Search for the cell housing the specified text and yield its (X, Y) center coordinate. 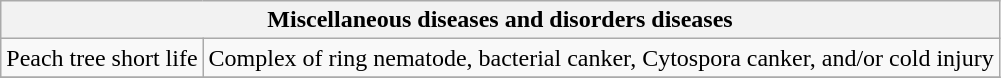
Peach tree short life (102, 58)
Complex of ring nematode, bacterial canker, Cytospora canker, and/or cold injury (601, 58)
Miscellaneous diseases and disorders diseases (500, 20)
